Search for the cell housing the specified text and yield its [x, y] center coordinate. 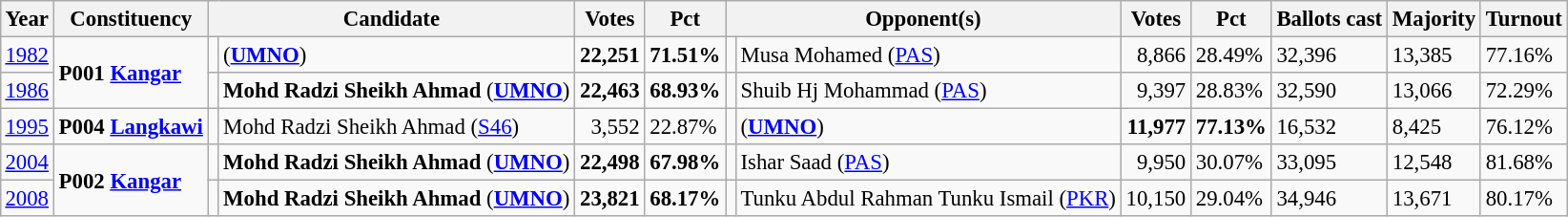
10,150 [1156, 199]
33,095 [1330, 163]
Shuib Hj Mohammad (PAS) [928, 91]
28.49% [1230, 54]
77.16% [1524, 54]
29.04% [1230, 199]
Ballots cast [1330, 19]
28.83% [1230, 91]
30.07% [1230, 163]
77.13% [1230, 127]
72.29% [1524, 91]
Candidate [391, 19]
Turnout [1524, 19]
Mohd Radzi Sheikh Ahmad (S46) [397, 127]
P002 Kangar [131, 180]
22,251 [610, 54]
12,548 [1434, 163]
Opponent(s) [923, 19]
13,385 [1434, 54]
Majority [1434, 19]
1995 [27, 127]
68.93% [685, 91]
16,532 [1330, 127]
13,671 [1434, 199]
9,397 [1156, 91]
1982 [27, 54]
Musa Mohamed (PAS) [928, 54]
32,396 [1330, 54]
22,463 [610, 91]
8,866 [1156, 54]
80.17% [1524, 199]
P001 Kangar [131, 73]
Tunku Abdul Rahman Tunku Ismail (PKR) [928, 199]
22.87% [685, 127]
3,552 [610, 127]
68.17% [685, 199]
2008 [27, 199]
2004 [27, 163]
11,977 [1156, 127]
8,425 [1434, 127]
34,946 [1330, 199]
P004 Langkawi [131, 127]
67.98% [685, 163]
9,950 [1156, 163]
71.51% [685, 54]
32,590 [1330, 91]
Year [27, 19]
22,498 [610, 163]
1986 [27, 91]
13,066 [1434, 91]
81.68% [1524, 163]
Ishar Saad (PAS) [928, 163]
76.12% [1524, 127]
23,821 [610, 199]
Constituency [131, 19]
